Return the [X, Y] coordinate for the center point of the cell that contains the specified text.  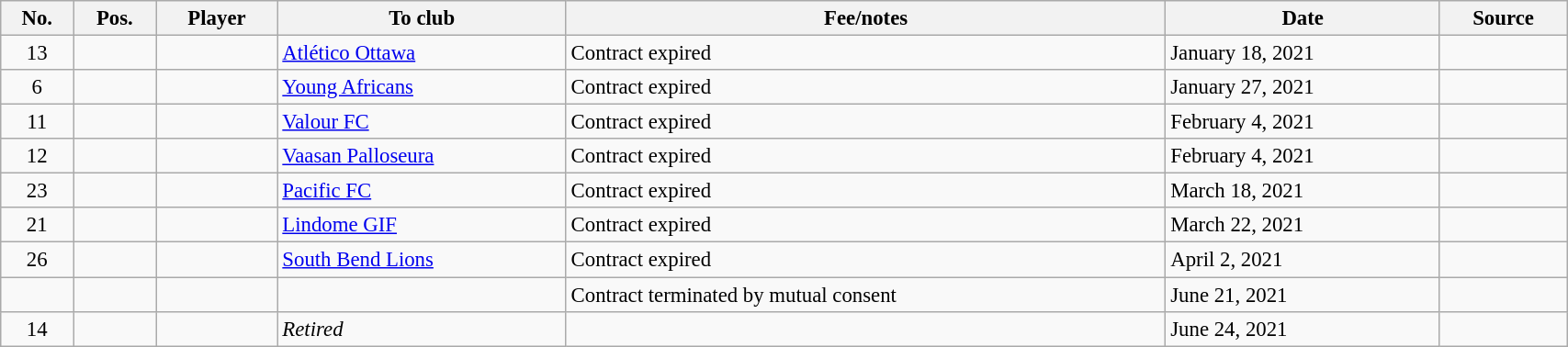
South Bend Lions [422, 260]
Young Africans [422, 87]
January 27, 2021 [1303, 87]
Player [217, 18]
Pacific FC [422, 191]
No. [37, 18]
March 18, 2021 [1303, 191]
14 [37, 329]
12 [37, 156]
Date [1303, 18]
Vaasan Palloseura [422, 156]
26 [37, 260]
Lindome GIF [422, 225]
April 2, 2021 [1303, 260]
January 18, 2021 [1303, 53]
Source [1503, 18]
11 [37, 122]
21 [37, 225]
Retired [422, 329]
23 [37, 191]
June 24, 2021 [1303, 329]
13 [37, 53]
March 22, 2021 [1303, 225]
Valour FC [422, 122]
Atlético Ottawa [422, 53]
Contract terminated by mutual consent [865, 295]
6 [37, 87]
Fee/notes [865, 18]
Pos. [115, 18]
To club [422, 18]
June 21, 2021 [1303, 295]
